Extract the [x, y] coordinate from the center of the cell holding the provided text.  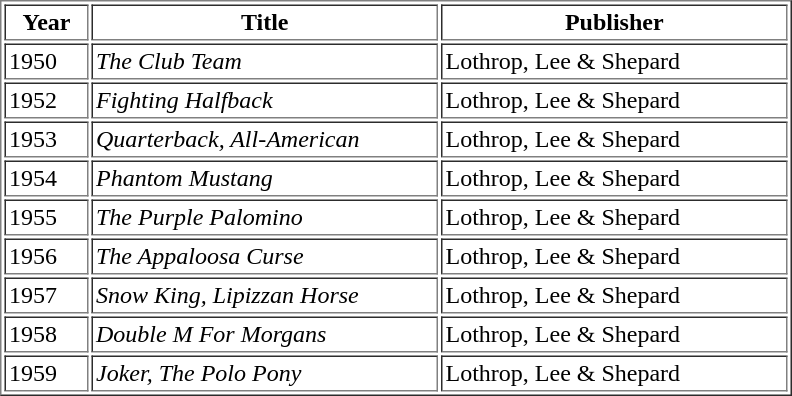
1959 [46, 374]
1953 [46, 140]
Quarterback, All-American [265, 140]
Publisher [614, 22]
The Appaloosa Curse [265, 256]
The Purple Palomino [265, 218]
Joker, The Polo Pony [265, 374]
Title [265, 22]
1954 [46, 178]
1955 [46, 218]
1956 [46, 256]
Phantom Mustang [265, 178]
Double M For Morgans [265, 334]
1957 [46, 296]
Snow King, Lipizzan Horse [265, 296]
Fighting Halfback [265, 100]
1958 [46, 334]
Year [46, 22]
1952 [46, 100]
The Club Team [265, 62]
1950 [46, 62]
